Find where the given text appears and provide that cell's center as [X, Y] coordinate. 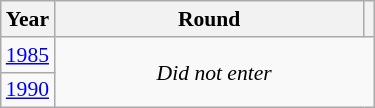
Year [28, 19]
1985 [28, 55]
1990 [28, 90]
Round [209, 19]
Did not enter [214, 72]
